Search for the cell housing the specified text and yield its [X, Y] center coordinate. 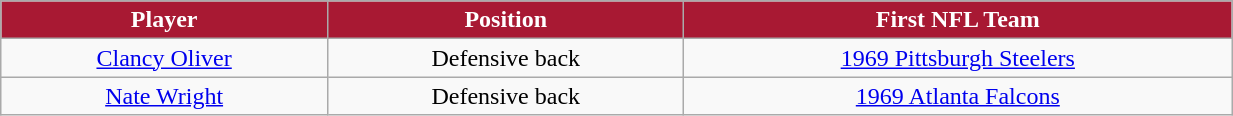
First NFL Team [958, 20]
Player [164, 20]
Position [506, 20]
Clancy Oliver [164, 58]
1969 Pittsburgh Steelers [958, 58]
Nate Wright [164, 96]
1969 Atlanta Falcons [958, 96]
